Search for the cell housing the specified text and yield its (x, y) center coordinate. 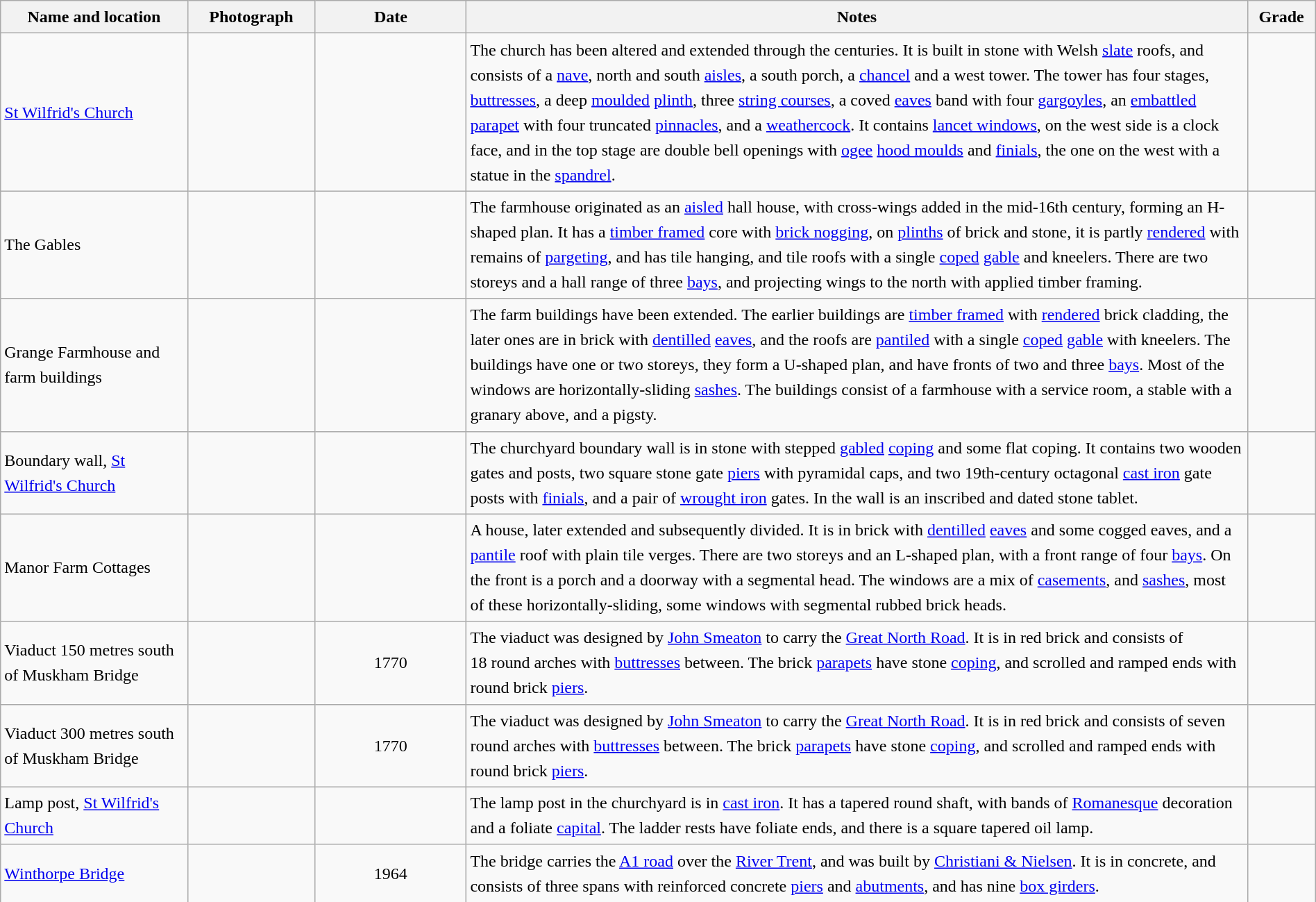
Viaduct 150 metres south of Muskham Bridge (94, 662)
Winthorpe Bridge (94, 874)
Photograph (251, 17)
1964 (391, 874)
Grange Farmhouse and farm buildings (94, 365)
Manor Farm Cottages (94, 568)
St Wilfrid's Church (94, 112)
Notes (857, 17)
Viaduct 300 metres south of Muskham Bridge (94, 746)
The Gables (94, 244)
Grade (1281, 17)
Date (391, 17)
Boundary wall, St Wilfrid's Church (94, 472)
Name and location (94, 17)
Lamp post, St Wilfrid's Church (94, 815)
